Extract the [X, Y] coordinate from the center of the cell holding the provided text.  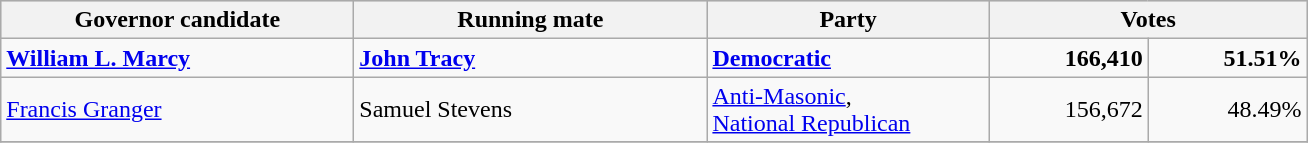
Party [848, 20]
Running mate [530, 20]
Democratic [848, 58]
51.51% [1228, 58]
166,410 [1068, 58]
156,672 [1068, 110]
Anti-Masonic, National Republican [848, 110]
John Tracy [530, 58]
William L. Marcy [178, 58]
Francis Granger [178, 110]
Samuel Stevens [530, 110]
48.49% [1228, 110]
Votes [1148, 20]
Governor candidate [178, 20]
